Find where the given text appears and provide that cell's center as (x, y) coordinate. 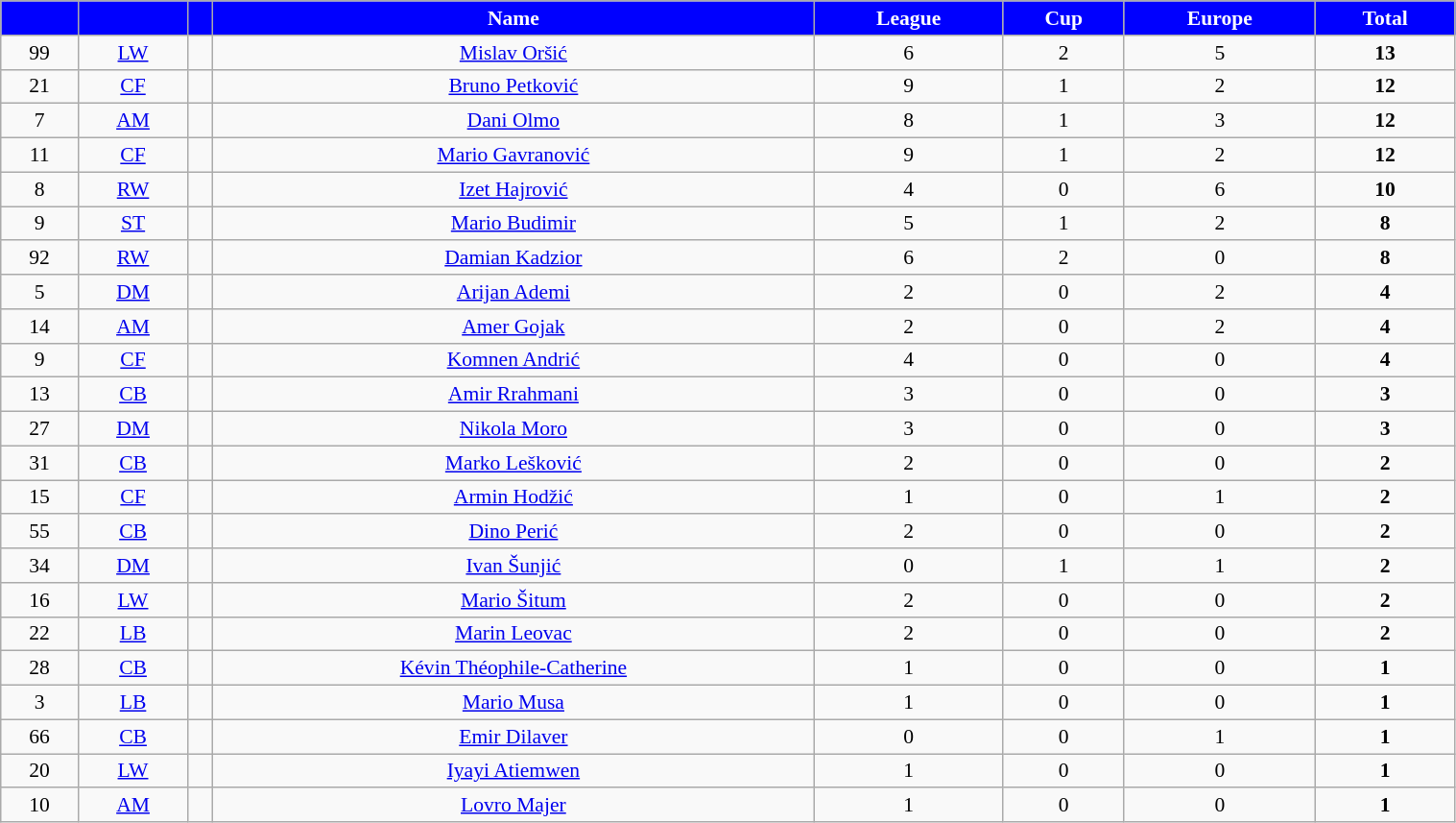
Arijan Ademi (513, 292)
31 (40, 463)
Dino Perić (513, 532)
Ivan Šunjić (513, 566)
ST (132, 224)
Mario Musa (513, 703)
Nikola Moro (513, 429)
27 (40, 429)
League (908, 18)
Europe (1219, 18)
Dani Olmo (513, 121)
7 (40, 121)
Mario Budimir (513, 224)
34 (40, 566)
Iyayi Atiemwen (513, 771)
99 (40, 53)
15 (40, 497)
Marko Lešković (513, 463)
21 (40, 86)
Marin Leovac (513, 634)
Mario Šitum (513, 600)
Bruno Petković (513, 86)
55 (40, 532)
28 (40, 668)
16 (40, 600)
Name (513, 18)
92 (40, 258)
Emir Dilaver (513, 737)
Lovro Majer (513, 806)
20 (40, 771)
11 (40, 156)
Cup (1063, 18)
66 (40, 737)
14 (40, 327)
Mario Gavranović (513, 156)
Mislav Oršić (513, 53)
Total (1385, 18)
Izet Hajrović (513, 189)
Amir Rrahmani (513, 395)
Amer Gojak (513, 327)
Armin Hodžić (513, 497)
22 (40, 634)
Kévin Théophile-Catherine (513, 668)
Komnen Andrić (513, 360)
Damian Kadzior (513, 258)
